Return [X, Y] of the center of cell containing provided text 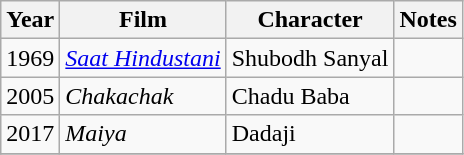
1969 [30, 58]
Chakachak [143, 96]
Dadaji [310, 134]
Saat Hindustani [143, 58]
Maiya [143, 134]
Film [143, 20]
2017 [30, 134]
Notes [428, 20]
2005 [30, 96]
Chadu Baba [310, 96]
Year [30, 20]
Character [310, 20]
Shubodh Sanyal [310, 58]
